Output the (x, y) coordinate of the center of the cell containing the given text.  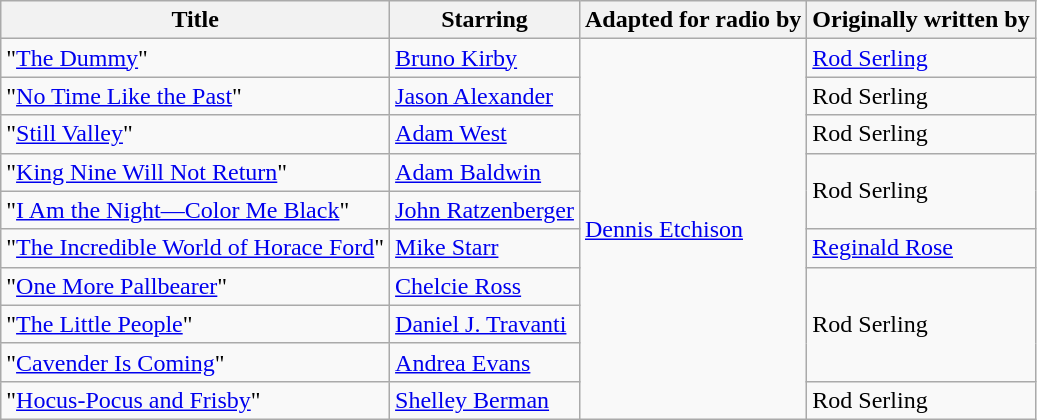
Daniel J. Travanti (485, 324)
"The Dummy" (196, 58)
Adam Baldwin (485, 172)
Mike Starr (485, 248)
Starring (485, 20)
Adam West (485, 134)
"I Am the Night—Color Me Black" (196, 210)
"One More Pallbearer" (196, 286)
Title (196, 20)
"The Incredible World of Horace Ford" (196, 248)
Reginald Rose (921, 248)
"Cavender Is Coming" (196, 362)
Bruno Kirby (485, 58)
Dennis Etchison (692, 230)
Shelley Berman (485, 400)
Jason Alexander (485, 96)
"No Time Like the Past" (196, 96)
"Still Valley" (196, 134)
Originally written by (921, 20)
"Hocus-Pocus and Frisby" (196, 400)
"King Nine Will Not Return" (196, 172)
John Ratzenberger (485, 210)
Chelcie Ross (485, 286)
Andrea Evans (485, 362)
Adapted for radio by (692, 20)
"The Little People" (196, 324)
